Return the (x, y) coordinate for the center point of the cell that contains the specified text.  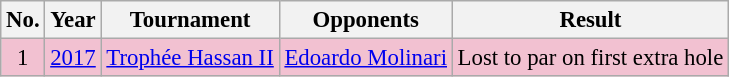
Lost to par on first extra hole (590, 58)
1 (23, 58)
Opponents (366, 20)
Tournament (190, 20)
Year (73, 20)
No. (23, 20)
Trophée Hassan II (190, 58)
Result (590, 20)
2017 (73, 58)
Edoardo Molinari (366, 58)
